Output the [X, Y] coordinate of the center of the cell containing the given text.  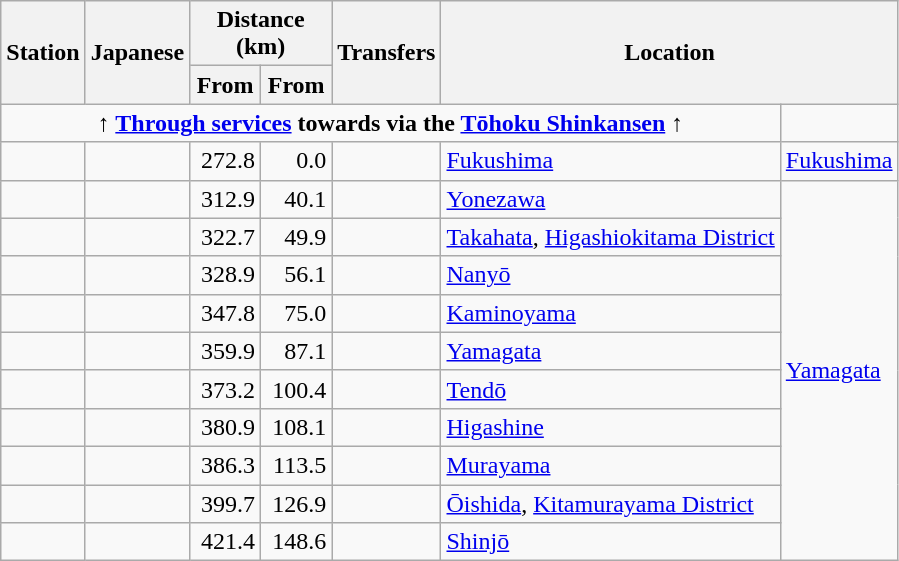
Takahata, Higashiokitama District [610, 237]
49.9 [296, 237]
328.9 [226, 275]
Murayama [610, 465]
272.8 [226, 161]
399.7 [226, 503]
380.9 [226, 427]
Location [670, 52]
Distance (km) [261, 34]
Tendō [610, 389]
56.1 [296, 275]
359.9 [226, 351]
148.6 [296, 542]
0.0 [296, 161]
87.1 [296, 351]
373.2 [226, 389]
100.4 [296, 389]
Transfers [386, 52]
Yonezawa [610, 199]
40.1 [296, 199]
Japanese [137, 52]
421.4 [226, 542]
312.9 [226, 199]
113.5 [296, 465]
347.8 [226, 313]
Kaminoyama [610, 313]
75.0 [296, 313]
386.3 [226, 465]
Nanyō [610, 275]
126.9 [296, 503]
Ōishida, Kitamurayama District [610, 503]
Station [43, 52]
↑ Through services towards via the Tōhoku Shinkansen ↑ [391, 123]
Shinjō [610, 542]
108.1 [296, 427]
322.7 [226, 237]
Higashine [610, 427]
